Scan for the cell matching the given text and deliver its [X, Y] coordinate at center. 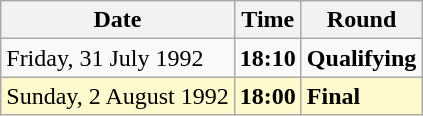
Round [361, 20]
18:00 [268, 96]
Time [268, 20]
Date [118, 20]
Final [361, 96]
Sunday, 2 August 1992 [118, 96]
Friday, 31 July 1992 [118, 58]
Qualifying [361, 58]
18:10 [268, 58]
